Pinpoint the cell where the given text exists, returning its (X, Y) midpoint coordinate. 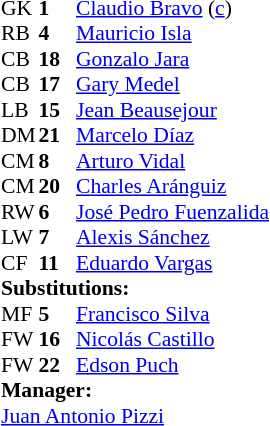
18 (57, 59)
20 (57, 187)
Eduardo Vargas (172, 263)
Francisco Silva (172, 314)
8 (57, 161)
21 (57, 135)
Nicolás Castillo (172, 339)
José Pedro Fuenzalida (172, 212)
CF (20, 263)
7 (57, 237)
LW (20, 237)
Alexis Sánchez (172, 237)
LB (20, 110)
15 (57, 110)
RW (20, 212)
Jean Beausejour (172, 110)
17 (57, 85)
Manager: (135, 391)
11 (57, 263)
22 (57, 365)
Gary Medel (172, 85)
5 (57, 314)
4 (57, 33)
6 (57, 212)
MF (20, 314)
16 (57, 339)
Substitutions: (135, 289)
Charles Aránguiz (172, 187)
DM (20, 135)
Arturo Vidal (172, 161)
RB (20, 33)
Marcelo Díaz (172, 135)
Gonzalo Jara (172, 59)
Mauricio Isla (172, 33)
Edson Puch (172, 365)
